Extract the [x, y] coordinate from the center of the cell holding the provided text.  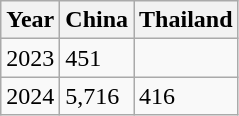
5,716 [97, 96]
451 [97, 58]
2023 [30, 58]
Thailand [186, 20]
Year [30, 20]
China [97, 20]
2024 [30, 96]
416 [186, 96]
